Extract the (x, y) coordinate from the center of the cell holding the provided text.  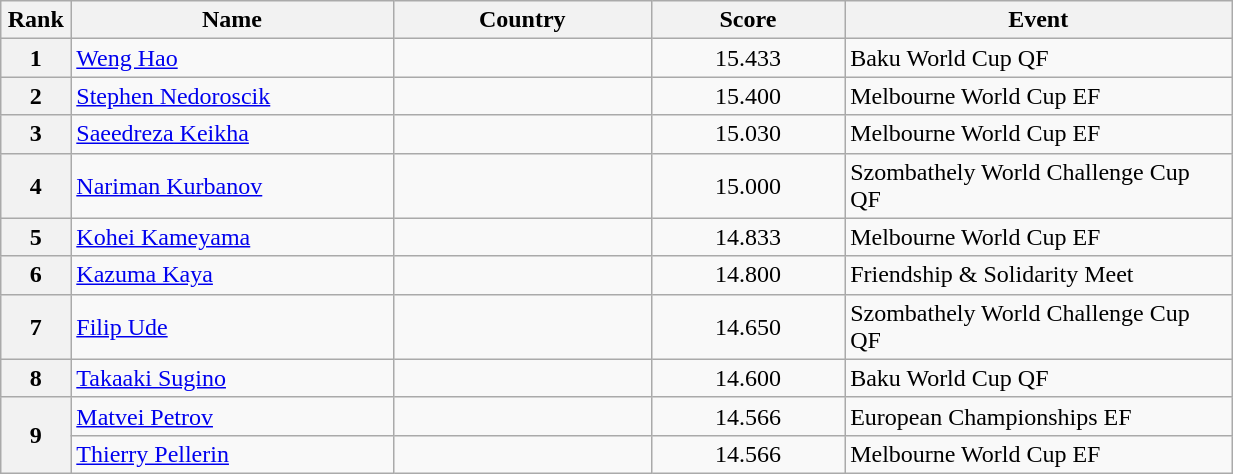
14.600 (748, 378)
6 (36, 275)
15.433 (748, 58)
5 (36, 237)
Country (522, 20)
8 (36, 378)
Filip Ude (232, 326)
3 (36, 134)
15.030 (748, 134)
Friendship & Solidarity Meet (1038, 275)
1 (36, 58)
7 (36, 326)
14.650 (748, 326)
Stephen Nedoroscik (232, 96)
Name (232, 20)
Takaaki Sugino (232, 378)
Score (748, 20)
Thierry Pellerin (232, 454)
14.800 (748, 275)
Matvei Petrov (232, 416)
4 (36, 186)
Rank (36, 20)
Weng Hao (232, 58)
European Championships EF (1038, 416)
Kohei Kameyama (232, 237)
15.000 (748, 186)
Nariman Kurbanov (232, 186)
9 (36, 435)
Event (1038, 20)
Kazuma Kaya (232, 275)
Saeedreza Keikha (232, 134)
14.833 (748, 237)
2 (36, 96)
15.400 (748, 96)
